Extract the (X, Y) coordinate from the center of the cell holding the provided text.  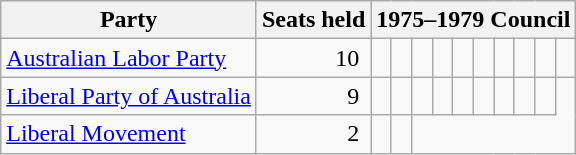
2 (313, 134)
Liberal Party of Australia (129, 96)
10 (313, 58)
Seats held (313, 20)
1975–1979 Council (474, 20)
9 (313, 96)
Party (129, 20)
Australian Labor Party (129, 58)
Liberal Movement (129, 134)
